Determine the [X, Y] coordinate at the center of the cell enclosing the given text.  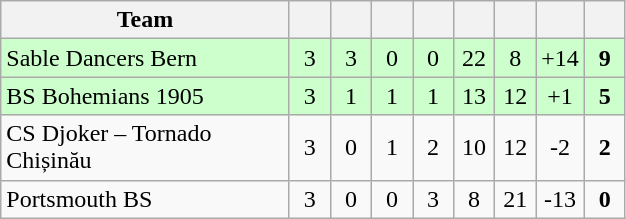
+14 [560, 58]
10 [474, 148]
21 [516, 199]
-13 [560, 199]
Portsmouth BS [146, 199]
13 [474, 96]
22 [474, 58]
BS Bohemians 1905 [146, 96]
Team [146, 20]
+1 [560, 96]
9 [604, 58]
CS Djoker – Tornado Chișinău [146, 148]
5 [604, 96]
Sable Dancers Bern [146, 58]
-2 [560, 148]
